Pinpoint the cell where the given text exists, returning its [X, Y] midpoint coordinate. 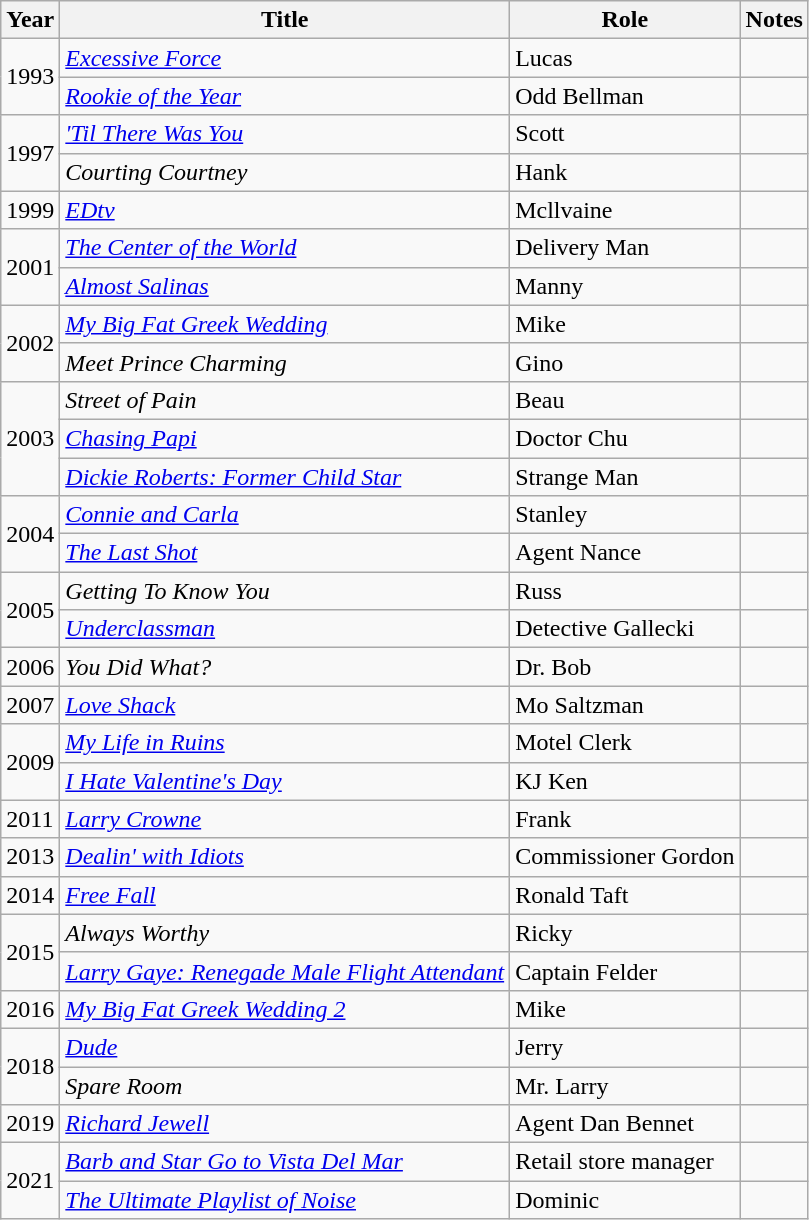
Larry Crowne [285, 819]
2001 [30, 267]
2015 [30, 952]
2004 [30, 534]
Russ [625, 591]
Dominic [625, 1200]
Meet Prince Charming [285, 362]
Almost Salinas [285, 286]
Dr. Bob [625, 667]
The Ultimate Playlist of Noise [285, 1200]
2007 [30, 705]
1999 [30, 210]
Mo Saltzman [625, 705]
The Last Shot [285, 553]
'Til There Was You [285, 134]
You Did What? [285, 667]
Delivery Man [625, 248]
Street of Pain [285, 400]
Agent Dan Bennet [625, 1124]
Ronald Taft [625, 895]
KJ Ken [625, 781]
Getting To Know You [285, 591]
Motel Clerk [625, 743]
2021 [30, 1181]
Frank [625, 819]
Doctor Chu [625, 438]
Mr. Larry [625, 1085]
1993 [30, 77]
Year [30, 20]
Odd Bellman [625, 96]
Retail store manager [625, 1162]
I Hate Valentine's Day [285, 781]
2006 [30, 667]
Connie and Carla [285, 515]
My Big Fat Greek Wedding 2 [285, 1009]
Free Fall [285, 895]
EDtv [285, 210]
Scott [625, 134]
1997 [30, 153]
Spare Room [285, 1085]
2005 [30, 610]
Gino [625, 362]
Role [625, 20]
Barb and Star Go to Vista Del Mar [285, 1162]
Rookie of the Year [285, 96]
2002 [30, 343]
Stanley [625, 515]
Dickie Roberts: Former Child Star [285, 477]
2011 [30, 819]
Beau [625, 400]
Title [285, 20]
My Life in Ruins [285, 743]
2009 [30, 762]
Notes [774, 20]
Jerry [625, 1047]
Lucas [625, 58]
Manny [625, 286]
2013 [30, 857]
Dealin' with Idiots [285, 857]
Dude [285, 1047]
Mcllvaine [625, 210]
Larry Gaye: Renegade Male Flight Attendant [285, 971]
My Big Fat Greek Wedding [285, 324]
Ricky [625, 933]
2018 [30, 1066]
Detective Gallecki [625, 629]
2014 [30, 895]
Excessive Force [285, 58]
Chasing Papi [285, 438]
Agent Nance [625, 553]
Courting Courtney [285, 172]
Love Shack [285, 705]
2003 [30, 438]
Commissioner Gordon [625, 857]
Always Worthy [285, 933]
Richard Jewell [285, 1124]
Strange Man [625, 477]
The Center of the World [285, 248]
2016 [30, 1009]
2019 [30, 1124]
Captain Felder [625, 971]
Underclassman [285, 629]
Hank [625, 172]
